Pinpoint the cell where the given text exists, returning its [x, y] midpoint coordinate. 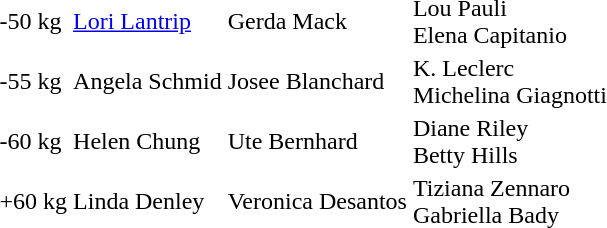
Helen Chung [148, 142]
Josee Blanchard [317, 82]
Ute Bernhard [317, 142]
Angela Schmid [148, 82]
